Locate the cell with the specified text and output its [X, Y] center coordinate. 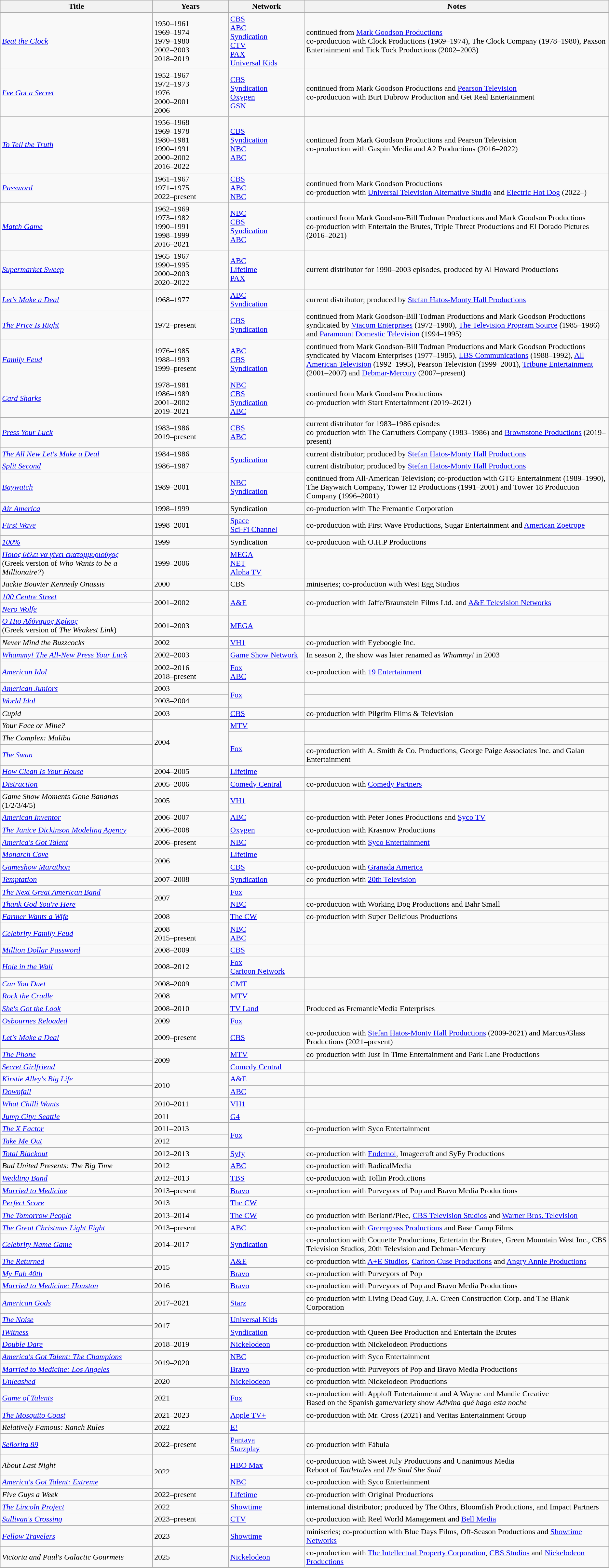
Beat the Clock [76, 41]
Password [76, 188]
Apple TV+ [266, 1415]
2006 [190, 861]
Starz [266, 1303]
1968–1977 [190, 299]
The Price Is Right [76, 325]
co-production with O.H.P Productions [457, 542]
co-production with Endemol, Imagecraft and SyFy Productions [457, 1153]
Baywatch [76, 487]
co-production with Coquette Productions, Entertain the Brutes, Green Mountain West Inc., CBS Television Studios, 20th Television and Debmar-Mercury [457, 1245]
In season 2, the show was later renamed as Whammy! in 2003 [457, 655]
America's Got Talent [76, 842]
co-production with Granada America [457, 867]
co-production with 20th Television [457, 879]
Sullivan's Crossing [76, 1519]
Your Face or Mine? [76, 726]
2000 [190, 584]
Total Blackout [76, 1153]
Oxygen [266, 830]
Distraction [76, 784]
Secret Girlfriend [76, 1067]
Universal Kids [266, 1319]
co-production with RadicalMedia [457, 1166]
E! [266, 1427]
Produced as FremantleMedia Enterprises [457, 1008]
America's Got Talent: The Champions [76, 1357]
2021 [190, 1398]
IWitness [76, 1332]
The Complex: Malibu [76, 738]
The Tomorrow People [76, 1215]
1962–19691973–19821990–19911998–19992016–2021 [190, 226]
CTV [266, 1519]
Air America [76, 508]
2011 [190, 1116]
co-production with 19 Entertainment [457, 671]
Split Second [76, 466]
co-production with Comedy Partners [457, 784]
CBSSyndicationNBCABC [266, 144]
Double Dare [76, 1344]
1984–1986 [190, 454]
20082015–present [190, 933]
Downfall [76, 1091]
2023–present [190, 1519]
1998–1999 [190, 508]
MEGA [266, 626]
Wedding Band [76, 1178]
2007–2008 [190, 879]
CBSSyndicationOxygenGSN [266, 93]
co-production with Just-In Time Entertainment and Park Lane Productions [457, 1054]
Temptation [76, 879]
CMT [266, 984]
About Last Night [76, 1465]
Syfy [266, 1153]
co-production with Purveyors of Pop [457, 1274]
SpaceSci-Fi Channel [266, 525]
NBCABC [266, 933]
CBSABC [266, 432]
Cupid [76, 713]
2004–2005 [190, 772]
She's Got the Look [76, 1008]
CBSABCNBC [266, 188]
co-production with First Wave Productions, Sugar Entertainment and American Zoetrope [457, 525]
Señorita 89 [76, 1444]
2003–2004 [190, 701]
To Tell the Truth [76, 144]
2019–2020 [190, 1363]
2011–2013 [190, 1129]
2016 [190, 1286]
2013 [190, 1203]
1989–2001 [190, 487]
co-production with Working Dog Productions and Bahr Small [457, 904]
2005–2006 [190, 784]
FoxCartoon Network [266, 967]
Victoria and Paul's Galactic Gourmets [76, 1557]
American Inventor [76, 818]
Million Dollar Password [76, 950]
co-production with Super Delicious Productions [457, 916]
2001–2003 [190, 626]
2020 [190, 1382]
co-production with Krasnow Productions [457, 830]
2007 [190, 898]
100 Centre Street [76, 597]
2023 [190, 1536]
1999–2006 [190, 563]
What Chilli Wants [76, 1104]
American Juniors [76, 688]
co-production with Jaffe/Braunstein Films Ltd. and A&E Television Networks [457, 603]
co-production with Greengrass Productions and Base Camp Films [457, 1228]
1978–19811986–19892001–20022019–2021 [190, 398]
Gameshow Marathon [76, 867]
Unleashed [76, 1382]
co-production with A+E Studios, Carlton Cuse Productions and Angry Annie Productions [457, 1261]
Fellow Travelers [76, 1536]
1976–19851988–19931999–present [190, 359]
Thank God You're Here [76, 904]
CBSSyndication [266, 325]
co-production with Original Productions [457, 1494]
ABCCBSSyndication [266, 359]
American Idol [76, 671]
continued from Mark Goodson Productions and Pearson Televisionco-production with Burt Dubrow Production and Get Real Entertainment [457, 93]
Osbournes Reloaded [76, 1021]
co-production with Stefan Hatos-Monty Hall Productions (2009-2021) and Marcus/Glass Productions (2021–present) [457, 1038]
HBO Max [266, 1465]
Relatively Famous: Ranch Rules [76, 1427]
NBCSyndication [266, 487]
1961–19671971–19752022–present [190, 188]
Network [266, 7]
1956–19681969–19781980–19811990–19912000–20022016–2022 [190, 144]
2009–present [190, 1038]
2005 [190, 801]
2001–2002 [190, 603]
Celebrity Family Feud [76, 933]
FoxABC [266, 671]
2021–2023 [190, 1415]
1998–2001 [190, 525]
2008–2010 [190, 1008]
Years [190, 7]
Hole in the Wall [76, 967]
Nero Wolfe [76, 609]
2006–2007 [190, 818]
2008–2012 [190, 967]
co-production with A. Smith & Co. Productions, George Paige Associates Inc. and Galan Entertainment [457, 755]
current distributor for 1983–1986 episodesco-production with The Carruthers Company (1983–1986) and Brownstone Productions (2019–present) [457, 432]
2015 [190, 1267]
Game Show Network [266, 655]
Celebrity Name Game [76, 1245]
I've Got a Secret [76, 93]
2002–2003 [190, 655]
PantayaStarzplay [266, 1444]
World Idol [76, 701]
CBSABCSyndicationCTVPAXUniversal Kids [266, 41]
American Gods [76, 1303]
2025 [190, 1557]
1972–present [190, 325]
2006–present [190, 842]
co-production with Reel World Management and Bell Media [457, 1519]
1983–19862019–present [190, 432]
co-production with Peter Jones Productions and Syco TV [457, 818]
2006–2008 [190, 830]
Notes [457, 7]
2018–2019 [190, 1344]
co-production with Fábula [457, 1444]
The Swan [76, 755]
Supermarket Sweep [76, 269]
Bud United Presents: The Big Time [76, 1166]
The Janice Dickinson Modeling Agency [76, 830]
ABCSyndication [266, 299]
Five Guys a Week [76, 1494]
2010 [190, 1085]
2014–2017 [190, 1245]
continued from Mark Goodson Productionsco-production with Start Entertainment (2019–2021) [457, 398]
Monarch Cove [76, 855]
Married to Medicine: Los Angeles [76, 1369]
Title [76, 7]
co-production with The Fremantle Corporation [457, 508]
The X Factor [76, 1129]
co-production with Apploff Entertainment and A Wayne and Mandie CreativeBased on the Spanish game/variety show Adivina qué hago esta noche [457, 1398]
co-production with Sweet July Productions and Unanimous MediaReboot of Tattletales and He Said She Said [457, 1465]
G4 [266, 1116]
co-production with Tollin Productions [457, 1178]
2002–20162018–present [190, 671]
co-production with Eyeboogie Inc. [457, 642]
TBS [266, 1178]
2017 [190, 1326]
co-production with Living Dead Guy, J.A. Green Construction Corp. and The Blank Corporation [457, 1303]
Take Me Out [76, 1141]
The Next Great American Band [76, 892]
Perfect Score [76, 1203]
co-production with Pilgrim Films & Television [457, 713]
Jump City: Seattle [76, 1116]
Never Mind the Buzzcocks [76, 642]
co-production with Berlanti/Plec, CBS Television Studios and Warner Bros. Television [457, 1215]
The Lincoln Project [76, 1507]
co-production with Queen Bee Production and Entertain the Brutes [457, 1332]
Rock the Cradle [76, 996]
Jackie Bouvier Kennedy Onassis [76, 584]
Whammy! The All-New Press Your Luck [76, 655]
Game Show Moments Gone Bananas (1/2/3/4/5) [76, 801]
1952–19671972–197319762000–20012006 [190, 93]
TV Land [266, 1008]
ABCLifetimePAX [266, 269]
Kirstie Alley's Big Life [76, 1079]
My Fab 40th [76, 1274]
miniseries; co-production with Blue Days Films, Off-Season Productions and Showtime Networks [457, 1536]
current distributor for 1990–2003 episodes, produced by Al Howard Productions [457, 269]
1950–19611969–19741979–19802002–20032018–2019 [190, 41]
international distributor; produced by The Othrs, Bloomfish Productions, and Impact Partners [457, 1507]
The Returned [76, 1261]
Farmer Wants a Wife [76, 916]
Ποιος θέλει να γίνει εκατομμυριούχος (Greek version of Who Wants to be a Millionaire?) [76, 563]
How Clean Is Your House [76, 772]
Married to Medicine [76, 1191]
2004 [190, 742]
2017–2021 [190, 1303]
continued from Mark Goodson Productionsco-production with Universal Television Alternative Studio and Electric Hot Dog (2022–) [457, 188]
First Wave [76, 525]
2013–2014 [190, 1215]
miniseries; co-production with West Egg Studios [457, 584]
America's Got Talent: Extreme [76, 1482]
continued from Mark Goodson Productions and Pearson Televisionco-production with Gaspin Media and A2 Productions (2016–2022) [457, 144]
100% [76, 542]
MEGANETAlpha TV [266, 563]
Family Feud [76, 359]
1999 [190, 542]
Can You Duet [76, 984]
Ο Πιο Αδύναμος Κρίκος(Greek version of The Weakest Link) [76, 626]
co-production with The Intellectual Property Corporation, CBS Studios and Nickelodeon Productions [457, 1557]
The Mosquito Coast [76, 1415]
1965–19671990–19952000–20032020–2022 [190, 269]
The Great Christmas Light Fight [76, 1228]
co-production with Mr. Cross (2021) and Veritas Entertainment Group [457, 1415]
The All New Let's Make a Deal [76, 454]
Married to Medicine: Houston [76, 1286]
Card Sharks [76, 398]
1986–1987 [190, 466]
The Phone [76, 1054]
Press Your Luck [76, 432]
Game of Talents [76, 1398]
The Noise [76, 1319]
2010–2011 [190, 1104]
2002 [190, 642]
Match Game [76, 226]
